From the cell containing the given text, extract its center point as [X, Y] coordinate. 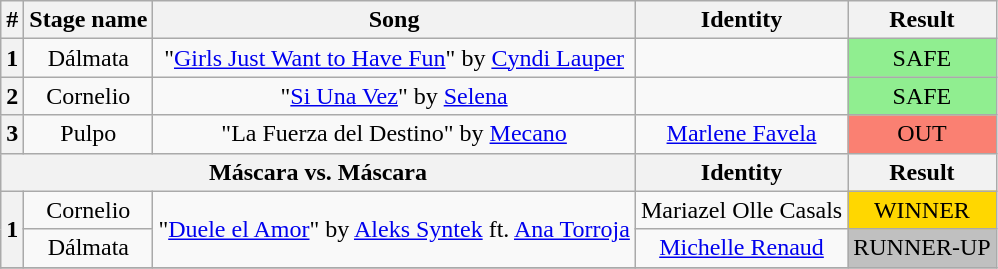
Máscara vs. Máscara [318, 172]
"Girls Just Want to Have Fun" by Cyndi Lauper [394, 58]
Mariazel Olle Casals [741, 210]
"La Fuerza del Destino" by Mecano [394, 134]
OUT [922, 134]
Marlene Favela [741, 134]
Michelle Renaud [741, 248]
# [12, 20]
"Duele el Amor" by Aleks Syntek ft. Ana Torroja [394, 229]
3 [12, 134]
WINNER [922, 210]
"Si Una Vez" by Selena [394, 96]
Stage name [88, 20]
2 [12, 96]
Song [394, 20]
RUNNER-UP [922, 248]
Pulpo [88, 134]
